Extract the (X, Y) coordinate from the center of the cell holding the provided text.  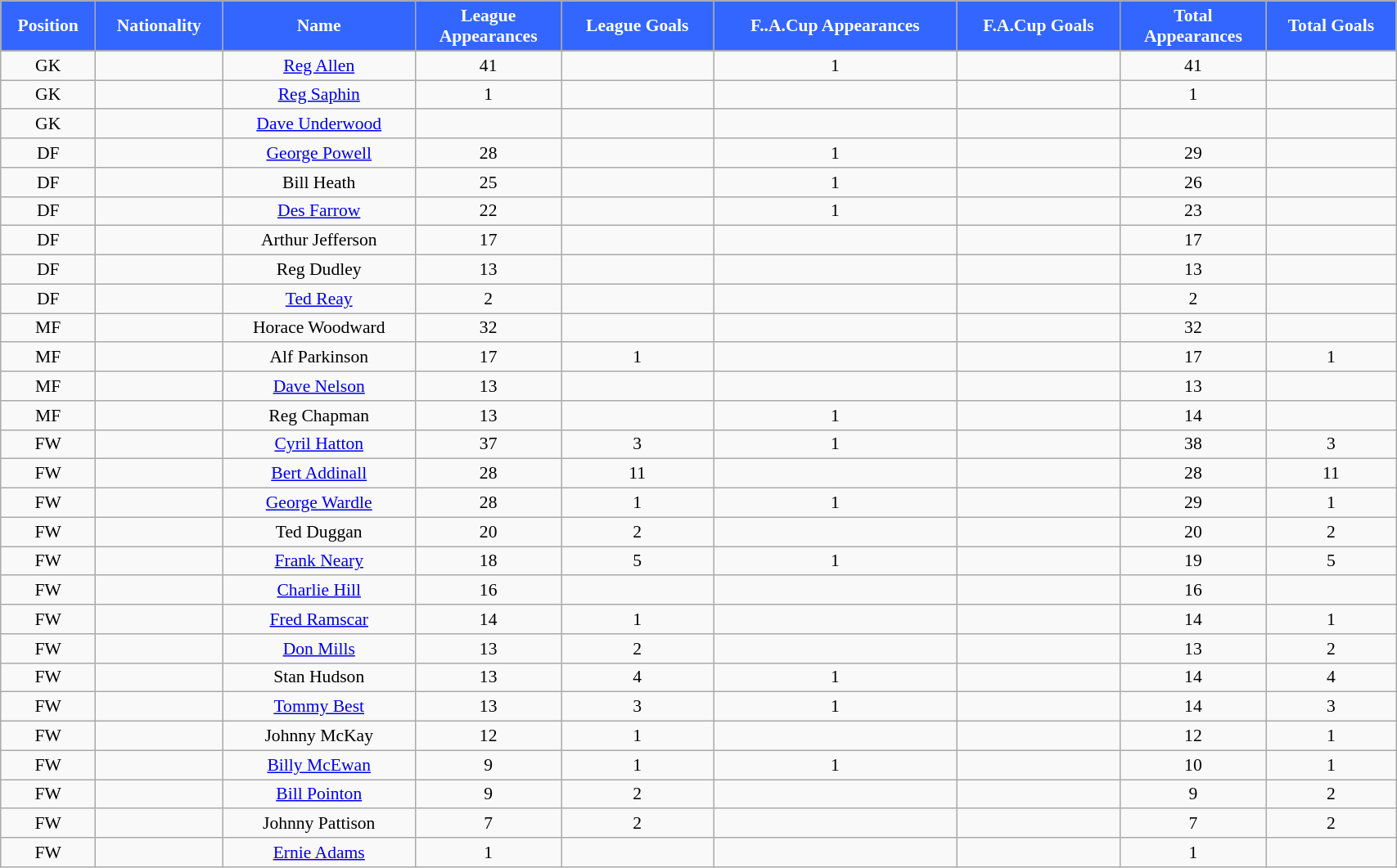
Fred Ramscar (319, 619)
Bert Addinall (319, 474)
George Wardle (319, 503)
23 (1193, 211)
Reg Saphin (319, 95)
TotalAppearances (1193, 26)
Name (319, 26)
Tommy Best (319, 707)
Horace Woodward (319, 328)
Johnny McKay (319, 736)
Frank Neary (319, 561)
Bill Pointon (319, 794)
Cyril Hatton (319, 444)
Stan Hudson (319, 677)
Reg Chapman (319, 416)
LeagueAppearances (488, 26)
Arthur Jefferson (319, 241)
22 (488, 211)
Nationality (159, 26)
Des Farrow (319, 211)
38 (1193, 444)
Bill Heath (319, 182)
26 (1193, 182)
Billy McEwan (319, 765)
19 (1193, 561)
Dave Underwood (319, 124)
League Goals (638, 26)
37 (488, 444)
Dave Nelson (319, 386)
18 (488, 561)
F.A.Cup Goals (1039, 26)
George Powell (319, 153)
Total Goals (1331, 26)
Ted Duggan (319, 532)
Ernie Adams (319, 852)
Reg Allen (319, 65)
Johnny Pattison (319, 824)
Alf Parkinson (319, 358)
Ted Reay (319, 299)
F..A.Cup Appearances (835, 26)
Position (48, 26)
Reg Dudley (319, 270)
Charlie Hill (319, 591)
Don Mills (319, 649)
10 (1193, 765)
25 (488, 182)
